Return the [x, y] coordinate for the center point of the cell that contains the specified text.  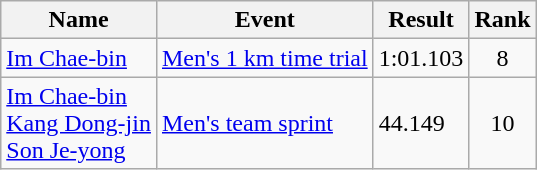
Men's team sprint [264, 123]
Rank [502, 20]
Men's 1 km time trial [264, 58]
Event [264, 20]
Result [421, 20]
Im Chae-binKang Dong-jinSon Je-yong [79, 123]
Name [79, 20]
1:01.103 [421, 58]
10 [502, 123]
Im Chae-bin [79, 58]
8 [502, 58]
44.149 [421, 123]
